Detect which cell encompasses the target text, then output its (x, y) center coordinate. 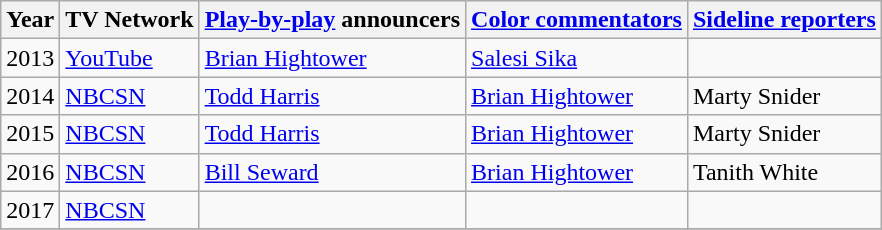
2017 (30, 210)
Color commentators (577, 20)
TV Network (130, 20)
2013 (30, 58)
Year (30, 20)
Bill Seward (332, 172)
YouTube (130, 58)
2014 (30, 96)
2015 (30, 134)
2016 (30, 172)
Salesi Sika (577, 58)
Tanith White (784, 172)
Sideline reporters (784, 20)
Play-by-play announcers (332, 20)
